Capture the cell that displays the provided text and extract its (X, Y) central coordinate. 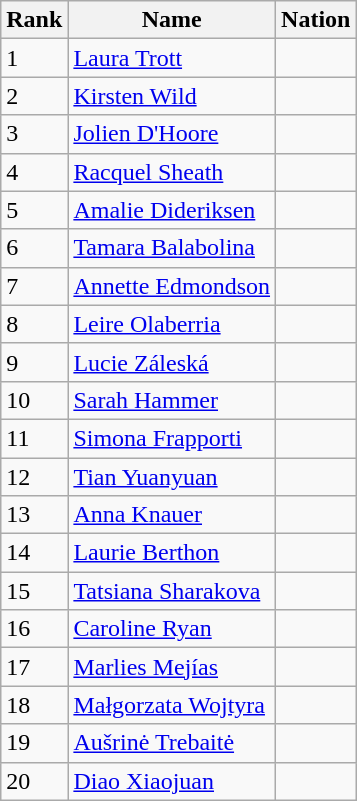
Aušrinė Trebaitė (172, 743)
Laura Trott (172, 58)
Racquel Sheath (172, 172)
1 (34, 58)
Jolien D'Hoore (172, 134)
20 (34, 781)
Marlies Mejías (172, 667)
Sarah Hammer (172, 400)
11 (34, 438)
Tatsiana Sharakova (172, 591)
Kirsten Wild (172, 96)
4 (34, 172)
5 (34, 210)
19 (34, 743)
Simona Frapporti (172, 438)
3 (34, 134)
6 (34, 248)
17 (34, 667)
8 (34, 324)
18 (34, 705)
Annette Edmondson (172, 286)
Małgorzata Wojtyra (172, 705)
9 (34, 362)
12 (34, 477)
Lucie Záleská (172, 362)
Diao Xiaojuan (172, 781)
15 (34, 591)
Leire Olaberria (172, 324)
Laurie Berthon (172, 553)
Caroline Ryan (172, 629)
Amalie Dideriksen (172, 210)
2 (34, 96)
10 (34, 400)
Tian Yuanyuan (172, 477)
7 (34, 286)
16 (34, 629)
Name (172, 20)
Tamara Balabolina (172, 248)
13 (34, 515)
Nation (316, 20)
Rank (34, 20)
Anna Knauer (172, 515)
14 (34, 553)
